Pinpoint the cell where the given text exists, returning its (x, y) midpoint coordinate. 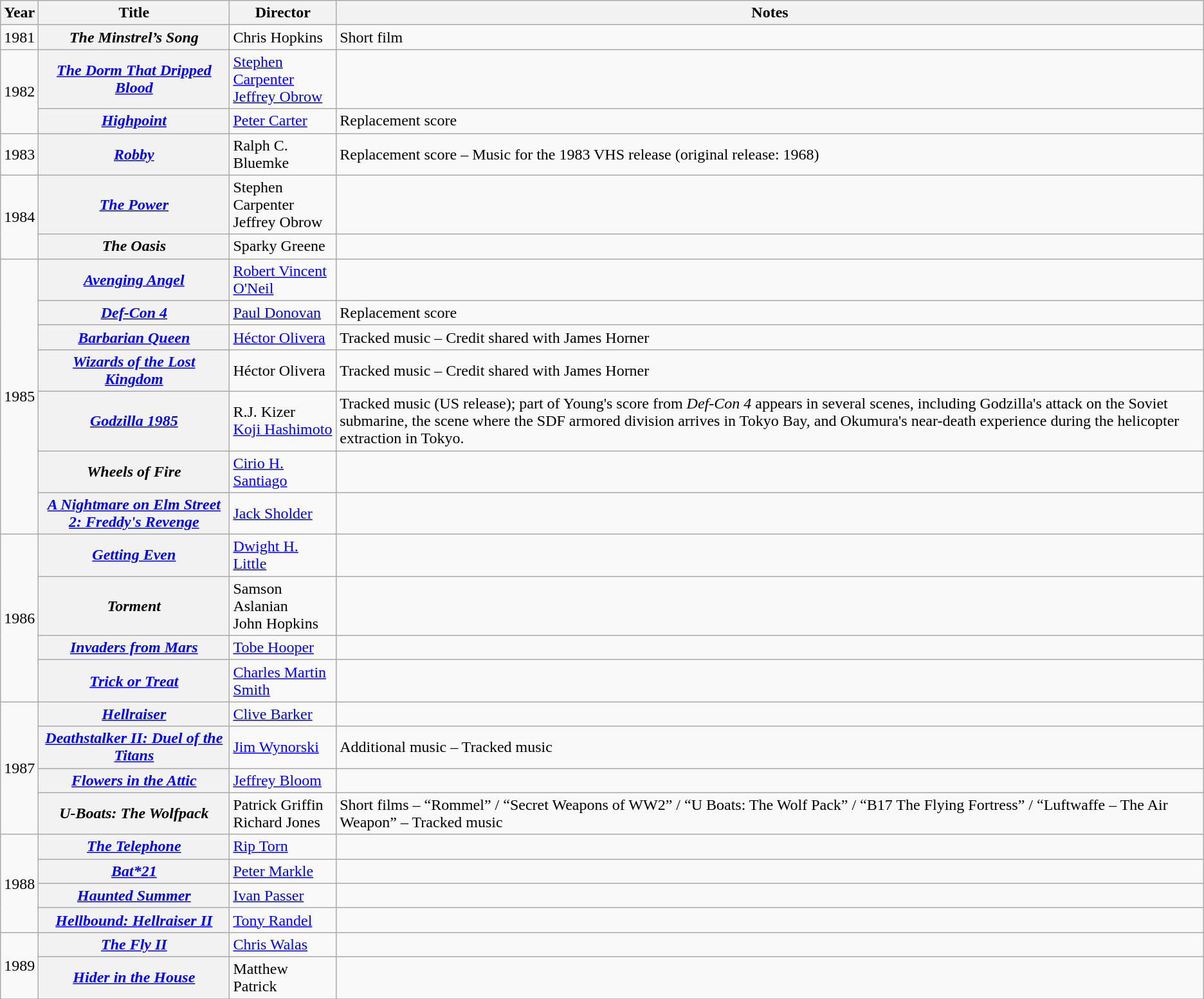
R.J. Kizer Koji Hashimoto (283, 421)
Wizards of the Lost Kingdom (134, 371)
Barbarian Queen (134, 337)
Clive Barker (283, 714)
Paul Donovan (283, 313)
Getting Even (134, 556)
Avenging Angel (134, 279)
The Power (134, 205)
Peter Carter (283, 121)
The Oasis (134, 246)
Robert Vincent O'Neil (283, 279)
Sparky Greene (283, 246)
Invaders from Mars (134, 648)
The Fly II (134, 944)
Matthew Patrick (283, 978)
Flowers in the Attic (134, 780)
Title (134, 13)
Robby (134, 154)
Jack Sholder (283, 513)
Def-Con 4 (134, 313)
U-Boats: The Wolfpack (134, 813)
The Telephone (134, 847)
Patrick GriffinRichard Jones (283, 813)
1989 (19, 965)
1988 (19, 883)
Chris Hopkins (283, 37)
1981 (19, 37)
1982 (19, 91)
Samson AslanianJohn Hopkins (283, 606)
Highpoint (134, 121)
A Nightmare on Elm Street 2: Freddy's Revenge (134, 513)
1984 (19, 217)
Replacement score – Music for the 1983 VHS release (original release: 1968) (771, 154)
Jeffrey Bloom (283, 780)
Year (19, 13)
Chris Walas (283, 944)
Bat*21 (134, 871)
Peter Markle (283, 871)
Notes (771, 13)
Tony Randel (283, 920)
1987 (19, 768)
The Dorm That Dripped Blood (134, 79)
Rip Torn (283, 847)
Short film (771, 37)
Tobe Hooper (283, 648)
1986 (19, 618)
Charles Martin Smith (283, 681)
The Minstrel’s Song (134, 37)
Jim Wynorski (283, 747)
1983 (19, 154)
Dwight H. Little (283, 556)
Deathstalker II: Duel of the Titans (134, 747)
Hider in the House (134, 978)
Director (283, 13)
Hellbound: Hellraiser II (134, 920)
Trick or Treat (134, 681)
Ivan Passer (283, 895)
1985 (19, 396)
Haunted Summer (134, 895)
Cirio H. Santiago (283, 471)
Additional music – Tracked music (771, 747)
Ralph C. Bluemke (283, 154)
Torment (134, 606)
Wheels of Fire (134, 471)
Godzilla 1985 (134, 421)
Hellraiser (134, 714)
